Pinpoint the cell where the given text exists, returning its (x, y) midpoint coordinate. 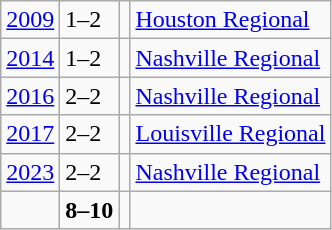
2014 (30, 58)
2017 (30, 134)
2016 (30, 96)
2023 (30, 172)
Louisville Regional (230, 134)
8–10 (90, 210)
2009 (30, 20)
Houston Regional (230, 20)
